For the text-containing cell, return its midpoint in (x, y) coordinate format. 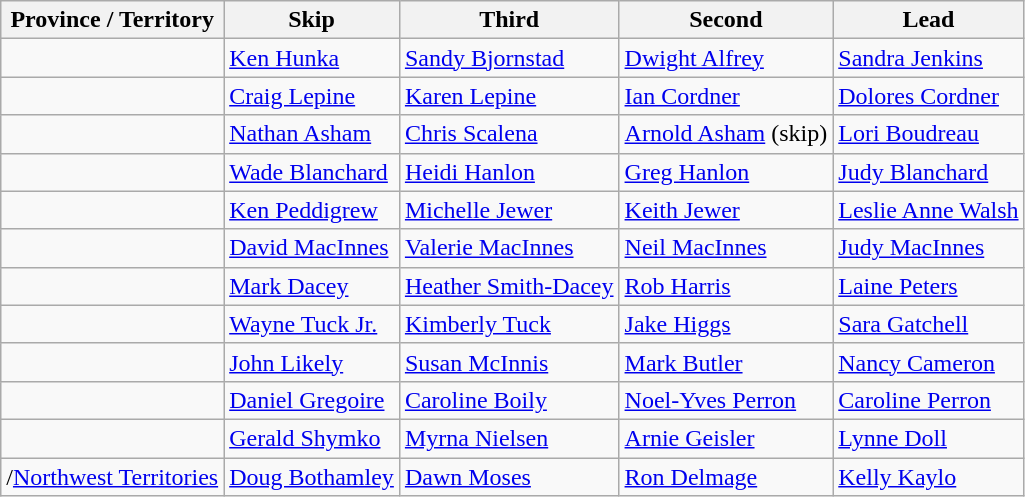
Second (726, 20)
Arnold Asham (skip) (726, 134)
/Northwest Territories (112, 477)
Gerald Shymko (312, 438)
Judy Blanchard (928, 172)
Province / Territory (112, 20)
Wayne Tuck Jr. (312, 324)
Dolores Cordner (928, 96)
Sara Gatchell (928, 324)
Kelly Kaylo (928, 477)
Karen Lepine (509, 96)
Valerie MacInnes (509, 248)
Neil MacInnes (726, 248)
Dawn Moses (509, 477)
Kimberly Tuck (509, 324)
Ken Hunka (312, 58)
Ron Delmage (726, 477)
Ken Peddigrew (312, 210)
Sandra Jenkins (928, 58)
Craig Lepine (312, 96)
Noel-Yves Perron (726, 400)
Laine Peters (928, 286)
Arnie Geisler (726, 438)
Leslie Anne Walsh (928, 210)
Lead (928, 20)
John Likely (312, 362)
Greg Hanlon (726, 172)
Lynne Doll (928, 438)
Chris Scalena (509, 134)
Nancy Cameron (928, 362)
Jake Higgs (726, 324)
Wade Blanchard (312, 172)
David MacInnes (312, 248)
Judy MacInnes (928, 248)
Keith Jewer (726, 210)
Caroline Perron (928, 400)
Mark Butler (726, 362)
Ian Cordner (726, 96)
Michelle Jewer (509, 210)
Myrna Nielsen (509, 438)
Daniel Gregoire (312, 400)
Nathan Asham (312, 134)
Doug Bothamley (312, 477)
Heidi Hanlon (509, 172)
Susan McInnis (509, 362)
Mark Dacey (312, 286)
Caroline Boily (509, 400)
Dwight Alfrey (726, 58)
Lori Boudreau (928, 134)
Sandy Bjornstad (509, 58)
Third (509, 20)
Heather Smith-Dacey (509, 286)
Rob Harris (726, 286)
Skip (312, 20)
